Return [X, Y] of the center of cell containing provided text 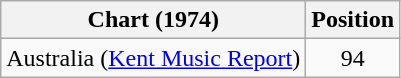
Position [353, 20]
94 [353, 58]
Chart (1974) [154, 20]
Australia (Kent Music Report) [154, 58]
